Locate the cell with the specified text and output its [X, Y] center coordinate. 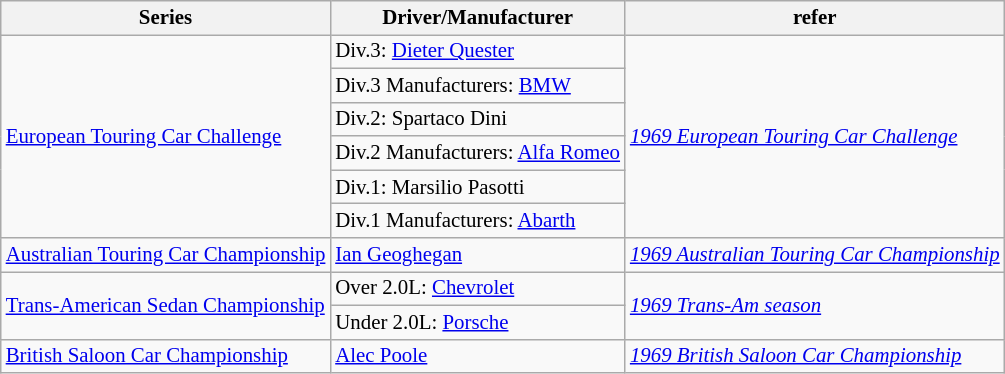
refer [815, 18]
Div.3 Manufacturers: BMW [478, 85]
Div.1 Manufacturers: Abarth [478, 221]
Trans-American Sedan Championship [166, 305]
Div.2: Spartaco Dini [478, 119]
Over 2.0L: Chevrolet [478, 288]
Series [166, 18]
Driver/Manufacturer [478, 18]
Div.3: Dieter Quester [478, 51]
1969 British Saloon Car Championship [815, 356]
1969 Trans-Am season [815, 305]
Div.2 Manufacturers: Alfa Romeo [478, 153]
1969 European Touring Car Challenge [815, 136]
Under 2.0L: Porsche [478, 322]
European Touring Car Challenge [166, 136]
Div.1: Marsilio Pasotti [478, 187]
British Saloon Car Championship [166, 356]
1969 Australian Touring Car Championship [815, 255]
Alec Poole [478, 356]
Australian Touring Car Championship [166, 255]
Ian Geoghegan [478, 255]
